Extract the (x, y) coordinate from the center of the cell holding the provided text.  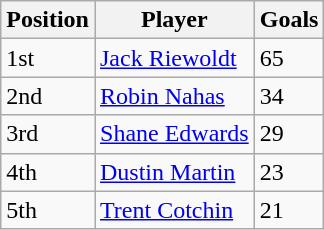
23 (289, 172)
2nd (48, 96)
3rd (48, 134)
Goals (289, 20)
Shane Edwards (174, 134)
21 (289, 210)
Dustin Martin (174, 172)
Trent Cotchin (174, 210)
5th (48, 210)
Jack Riewoldt (174, 58)
34 (289, 96)
65 (289, 58)
29 (289, 134)
Position (48, 20)
Player (174, 20)
1st (48, 58)
Robin Nahas (174, 96)
4th (48, 172)
